Pinpoint the cell where the given text exists, returning its (X, Y) midpoint coordinate. 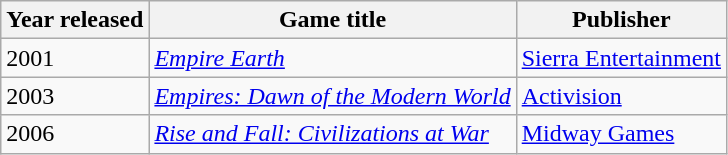
Sierra Entertainment (621, 58)
2003 (75, 96)
Activision (621, 96)
2001 (75, 58)
Rise and Fall: Civilizations at War (332, 134)
Midway Games (621, 134)
Publisher (621, 20)
2006 (75, 134)
Game title (332, 20)
Year released (75, 20)
Empire Earth (332, 58)
Empires: Dawn of the Modern World (332, 96)
